Capture the cell that displays the provided text and extract its [X, Y] central coordinate. 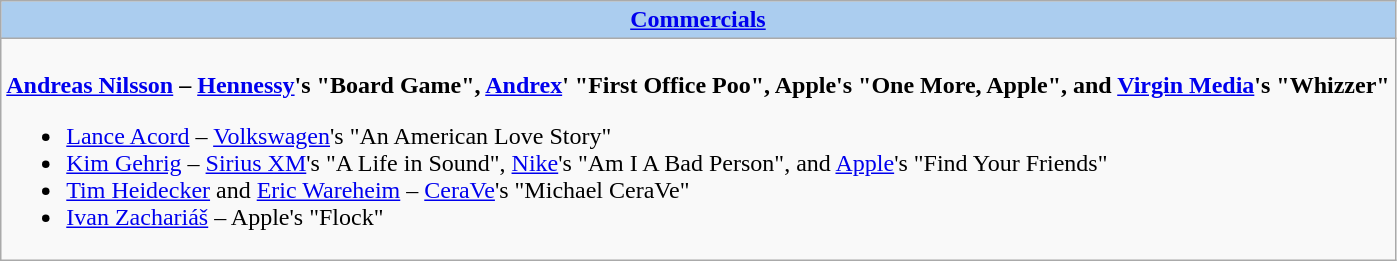
Commercials [698, 20]
